Output the (x, y) coordinate of the center of the cell containing the given text.  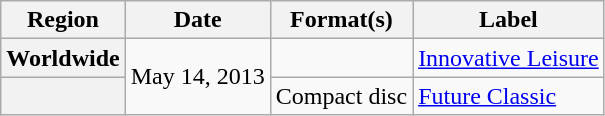
Label (509, 20)
Compact disc (341, 96)
May 14, 2013 (198, 77)
Innovative Leisure (509, 58)
Date (198, 20)
Region (63, 20)
Future Classic (509, 96)
Worldwide (63, 58)
Format(s) (341, 20)
